Output the (x, y) coordinate of the center of the cell containing the given text.  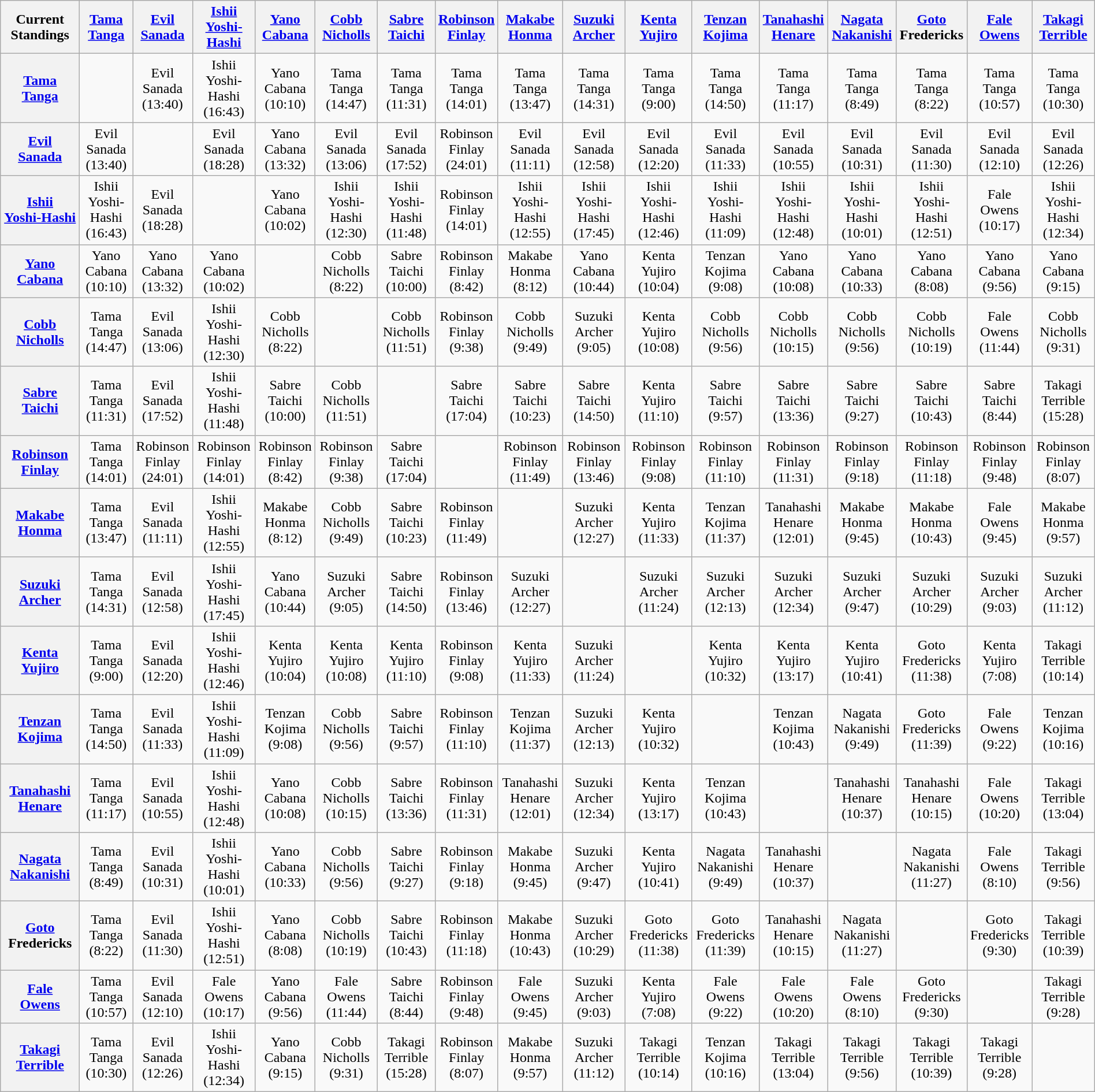
Ishii Yoshi-Hashi (40, 210)
NagataNakanishi (862, 27)
CobbNicholls (346, 27)
Tanahashi Henare (40, 798)
Robinson Finlay (40, 462)
Tama Tanga (40, 88)
GotoFredericks (931, 27)
RobinsonFinlay (466, 27)
Suzuki Archer (40, 592)
FaleOwens (999, 27)
EvilSanada (163, 27)
Yano Cabana (40, 271)
YanoCabana (285, 27)
Cobb Nicholls (40, 332)
TamaTanga (106, 27)
Kenta Yujiro (40, 660)
IshiiYoshi-Hashi (224, 27)
TakagiTerrible (1063, 27)
Goto Fredericks (40, 936)
TenzanKojima (725, 27)
SuzukiArcher (594, 27)
KentaYujiro (658, 27)
Current Standings (40, 27)
Nagata Nakanishi (40, 867)
TanahashiHenare (794, 27)
Tenzan Kojima (40, 729)
Fale Owens (40, 997)
SabreTaichi (407, 27)
Evil Sanada (40, 149)
Takagi Terrible (40, 1057)
Sabre Taichi (40, 401)
